Locate the cell with the specified text and output its (x, y) center coordinate. 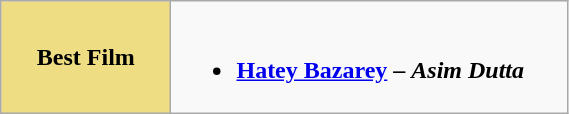
Best Film (86, 58)
Hatey Bazarey – Asim Dutta (370, 58)
